Extract the [X, Y] coordinate from the center of the cell holding the provided text.  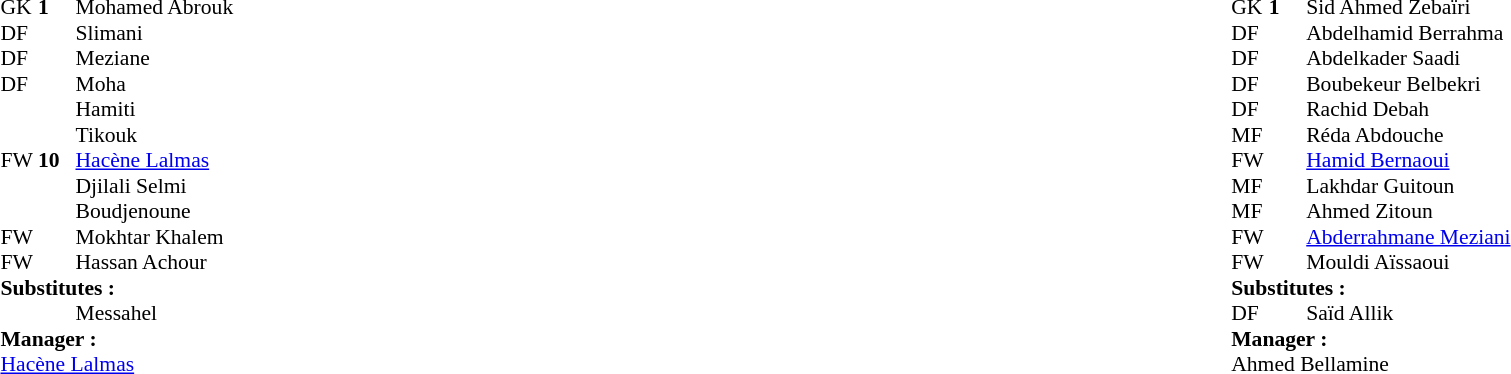
Boudjenoune [226, 211]
Hassan Achour [226, 263]
Mokhtar Khalem [226, 237]
Meziane [226, 59]
10 [57, 161]
Manager : [188, 339]
Hamiti [226, 109]
Moha [226, 84]
Messahel [226, 313]
Hacène Lalmas [226, 161]
Slimani [226, 33]
Substitutes : [188, 288]
Djilali Selmi [226, 186]
Tikouk [226, 135]
